From the cell containing the given text, extract its center point as [X, Y] coordinate. 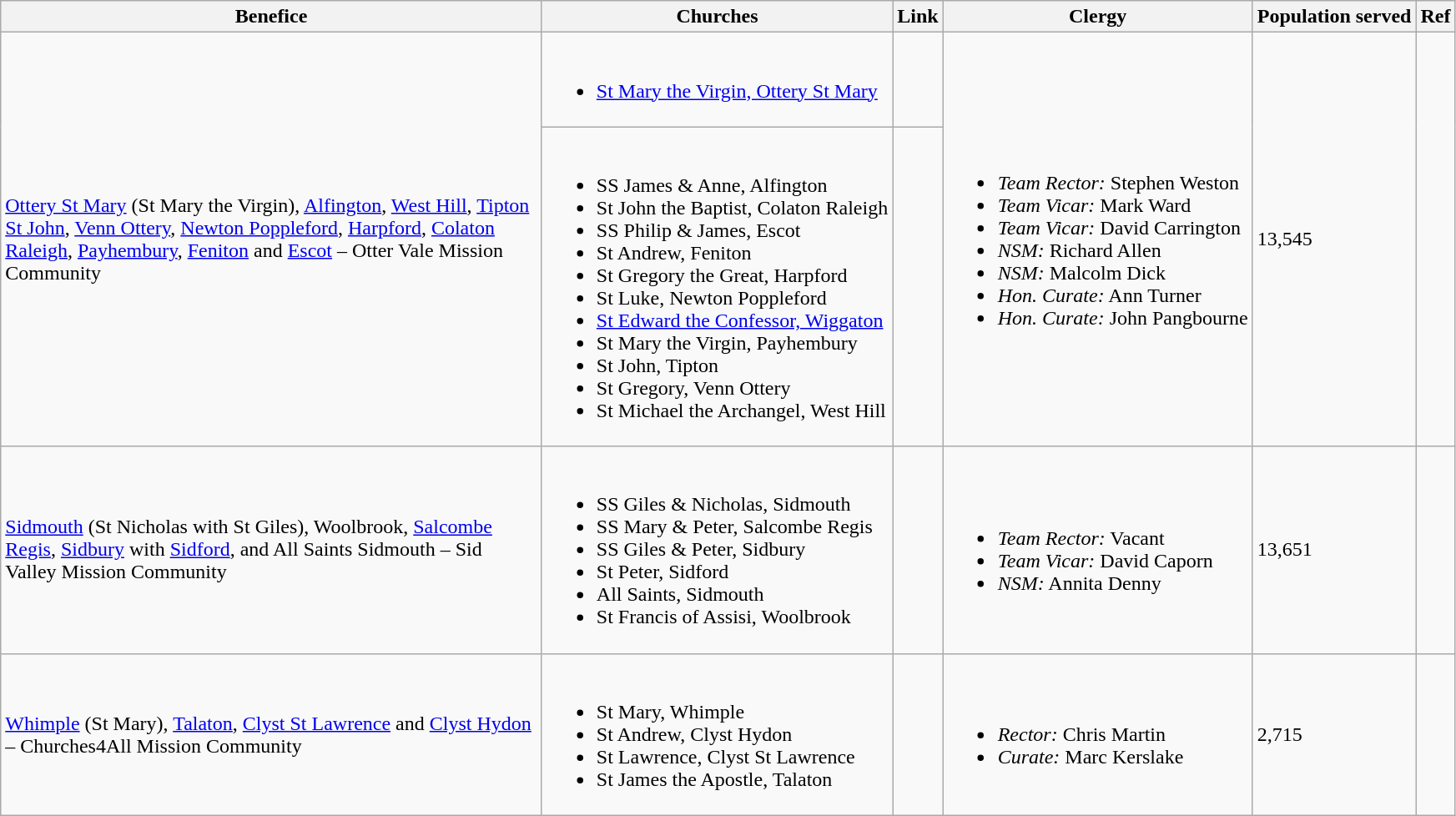
Clergy [1098, 17]
Team Rector: VacantTeam Vicar: David CapornNSM: Annita Denny [1098, 550]
St Mary the Virgin, Ottery St Mary [717, 80]
Link [918, 17]
13,651 [1334, 550]
Ref [1435, 17]
Benefice [272, 17]
Population served [1334, 17]
Rector: Chris MartinCurate: Marc Kerslake [1098, 734]
St Mary, WhimpleSt Andrew, Clyst HydonSt Lawrence, Clyst St LawrenceSt James the Apostle, Talaton [717, 734]
Churches [717, 17]
2,715 [1334, 734]
13,545 [1334, 239]
Sidmouth (St Nicholas with St Giles), Woolbrook, Salcombe Regis, Sidbury with Sidford, and All Saints Sidmouth – Sid Valley Mission Community [272, 550]
Whimple (St Mary), Talaton, Clyst St Lawrence and Clyst Hydon – Churches4All Mission Community [272, 734]
